From the cell containing the given text, extract its center point as [X, Y] coordinate. 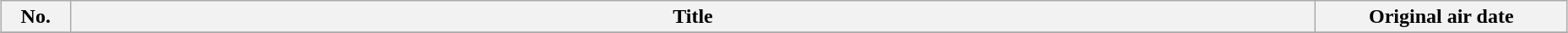
Title [693, 17]
No. [35, 17]
Original air date [1441, 17]
